Capture the cell that displays the provided text and extract its (X, Y) central coordinate. 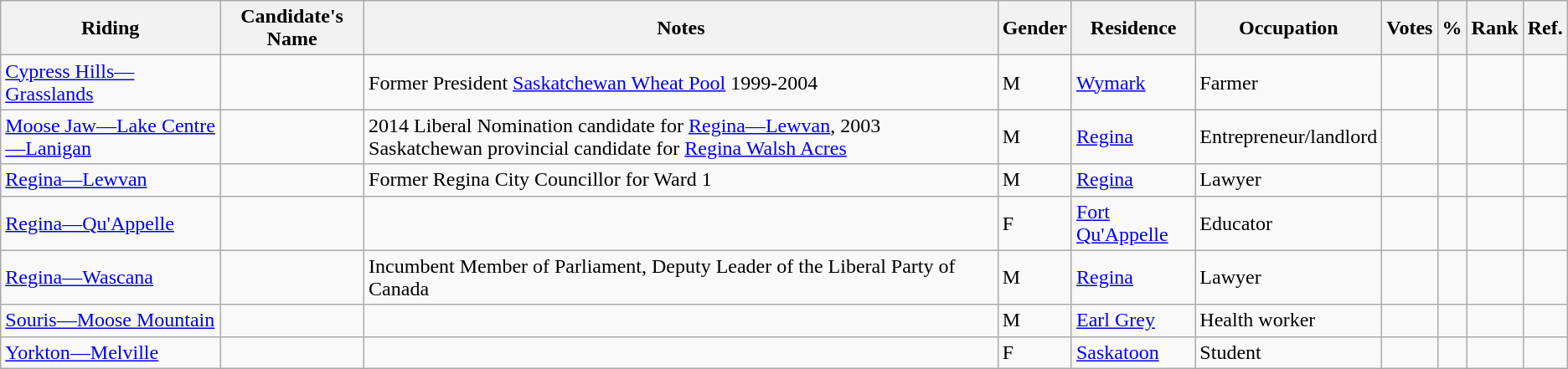
Souris—Moose Mountain (111, 320)
Educator (1288, 223)
Ref. (1545, 28)
Moose Jaw—Lake Centre—Lanigan (111, 137)
Incumbent Member of Parliament, Deputy Leader of the Liberal Party of Canada (682, 278)
Riding (111, 28)
Farmer (1288, 82)
Gender (1034, 28)
Cypress Hills—Grasslands (111, 82)
Notes (682, 28)
Votes (1410, 28)
Regina—Wascana (111, 278)
Residence (1132, 28)
Regina—Lewvan (111, 180)
Fort Qu'Appelle (1132, 223)
% (1452, 28)
Student (1288, 352)
Earl Grey (1132, 320)
Saskatoon (1132, 352)
Former President Saskatchewan Wheat Pool 1999-2004 (682, 82)
Yorkton—Melville (111, 352)
Health worker (1288, 320)
Entrepreneur/landlord (1288, 137)
Regina—Qu'Appelle (111, 223)
Candidate's Name (292, 28)
2014 Liberal Nomination candidate for Regina—Lewvan, 2003 Saskatchewan provincial candidate for Regina Walsh Acres (682, 137)
Rank (1494, 28)
Occupation (1288, 28)
Former Regina City Councillor for Ward 1 (682, 180)
Wymark (1132, 82)
